Determine the (x, y) coordinate at the center of the cell enclosing the given text.  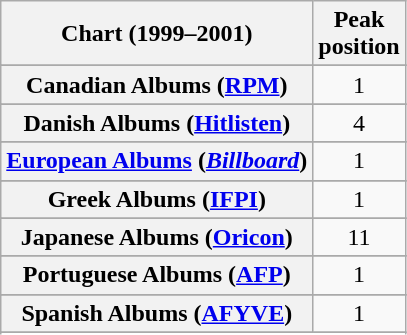
Danish Albums (Hitlisten) (157, 123)
11 (359, 237)
Japanese Albums (Oricon) (157, 237)
4 (359, 123)
Portuguese Albums (AFP) (157, 275)
Canadian Albums (RPM) (157, 85)
Greek Albums (IFPI) (157, 199)
European Albums (Billboard) (157, 161)
Peakposition (359, 34)
Chart (1999–2001) (157, 34)
Spanish Albums (AFYVE) (157, 313)
